Provide the (x, y) coordinate of the cell's center where the given text is located.  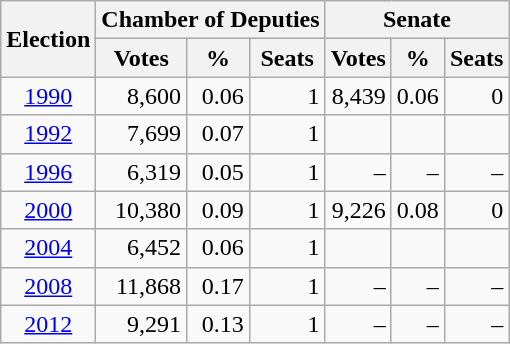
1992 (48, 134)
Chamber of Deputies (210, 20)
Senate (417, 20)
7,699 (142, 134)
1990 (48, 96)
11,868 (142, 286)
2000 (48, 210)
8,439 (358, 96)
0.17 (218, 286)
0.13 (218, 324)
9,291 (142, 324)
2008 (48, 286)
2004 (48, 248)
10,380 (142, 210)
6,452 (142, 248)
9,226 (358, 210)
0.07 (218, 134)
1996 (48, 172)
0.09 (218, 210)
0.08 (418, 210)
Election (48, 39)
8,600 (142, 96)
6,319 (142, 172)
2012 (48, 324)
0.05 (218, 172)
